Output the [x, y] coordinate of the center of the cell containing the given text.  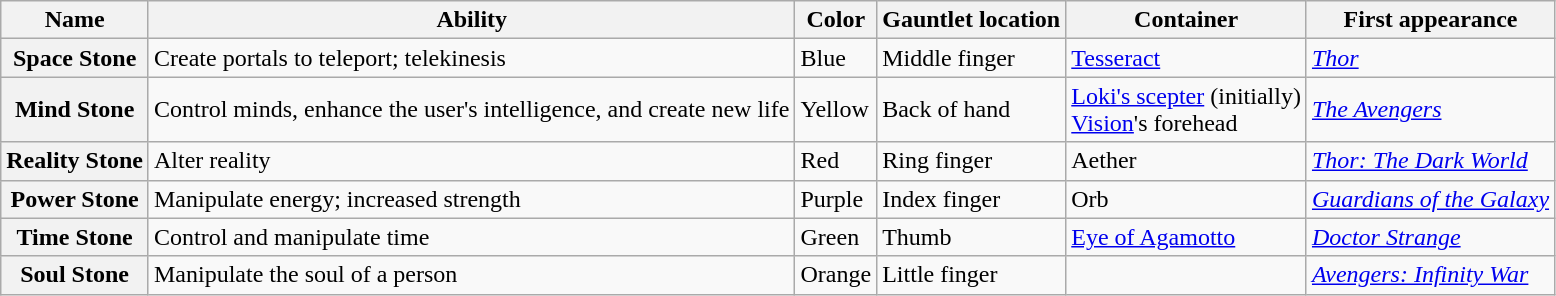
Power Stone [75, 199]
Guardians of the Galaxy [1430, 199]
Back of hand [972, 110]
Time Stone [75, 237]
Create portals to teleport; telekinesis [471, 58]
Avengers: Infinity War [1430, 275]
Space Stone [75, 58]
Name [75, 20]
Control minds, enhance the user's intelligence, and create new life [471, 110]
First appearance [1430, 20]
Green [836, 237]
Thor [1430, 58]
Gauntlet location [972, 20]
Ring finger [972, 161]
Manipulate energy; increased strength [471, 199]
Control and manipulate time [471, 237]
Aether [1186, 161]
Index finger [972, 199]
Red [836, 161]
Manipulate the soul of a person [471, 275]
Tesseract [1186, 58]
Soul Stone [75, 275]
Blue [836, 58]
Thumb [972, 237]
Little finger [972, 275]
Alter reality [471, 161]
Container [1186, 20]
Yellow [836, 110]
Mind Stone [75, 110]
Middle finger [972, 58]
Ability [471, 20]
Loki's scepter (initially)Vision's forehead [1186, 110]
Eye of Agamotto [1186, 237]
Thor: The Dark World [1430, 161]
Color [836, 20]
Purple [836, 199]
The Avengers [1430, 110]
Orange [836, 275]
Doctor Strange [1430, 237]
Orb [1186, 199]
Reality Stone [75, 161]
